Pinpoint the cell where the given text exists, returning its [X, Y] midpoint coordinate. 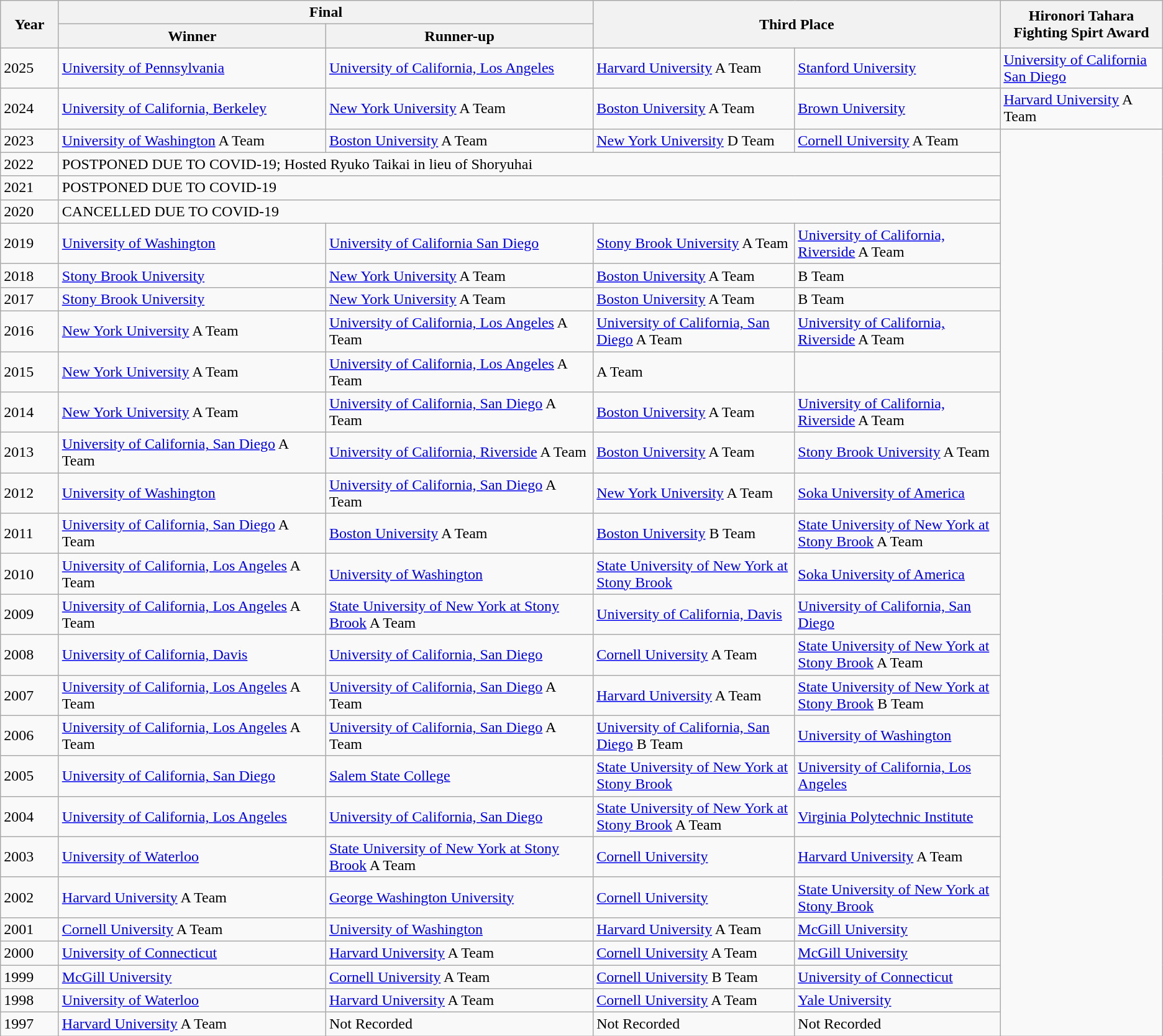
2005 [30, 776]
Third Place [796, 24]
State University of New York at Stony Brook B Team [897, 695]
Yale University [897, 1001]
University of Washington A Team [192, 140]
2008 [30, 655]
2001 [30, 929]
Cornell University B Team [694, 976]
2014 [30, 413]
2009 [30, 614]
Runner-up [459, 36]
Year [30, 24]
New York University D Team [694, 140]
2018 [30, 275]
Salem State College [459, 776]
2013 [30, 452]
Brown University [897, 108]
Stanford University [897, 68]
2002 [30, 897]
POSTPONED DUE TO COVID-19 [529, 188]
2006 [30, 736]
2020 [30, 211]
2025 [30, 68]
A Team [694, 372]
2016 [30, 331]
2023 [30, 140]
2024 [30, 108]
George Washington University [459, 897]
Final [326, 12]
Hironori Tahara Fighting Spirt Award [1081, 24]
2017 [30, 299]
1998 [30, 1001]
University of Pennsylvania [192, 68]
Boston University B Team [694, 533]
2010 [30, 574]
2011 [30, 533]
2003 [30, 856]
University of California, San Diego B Team [694, 736]
POSTPONED DUE TO COVID-19; Hosted Ryuko Taikai in lieu of Shoryuhai [529, 164]
University of California, Berkeley [192, 108]
2004 [30, 817]
2019 [30, 244]
2022 [30, 164]
2021 [30, 188]
CANCELLED DUE TO COVID-19 [529, 211]
2000 [30, 953]
2007 [30, 695]
1999 [30, 976]
2012 [30, 493]
Virginia Polytechnic Institute [897, 817]
2015 [30, 372]
1997 [30, 1024]
Winner [192, 36]
